Provide the [X, Y] coordinate of the cell's center where the given text is located.  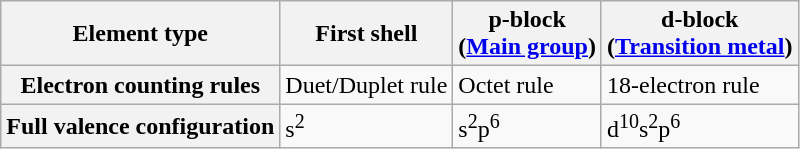
18-electron rule [700, 85]
s2p6 [528, 126]
s2 [366, 126]
Element type [140, 34]
Duet/Duplet rule [366, 85]
d10s2p6 [700, 126]
d-block(Transition metal) [700, 34]
Electron counting rules [140, 85]
Full valence configuration [140, 126]
p-block(Main group) [528, 34]
First shell [366, 34]
Octet rule [528, 85]
